Determine the (X, Y) coordinate at the center of the cell enclosing the given text.  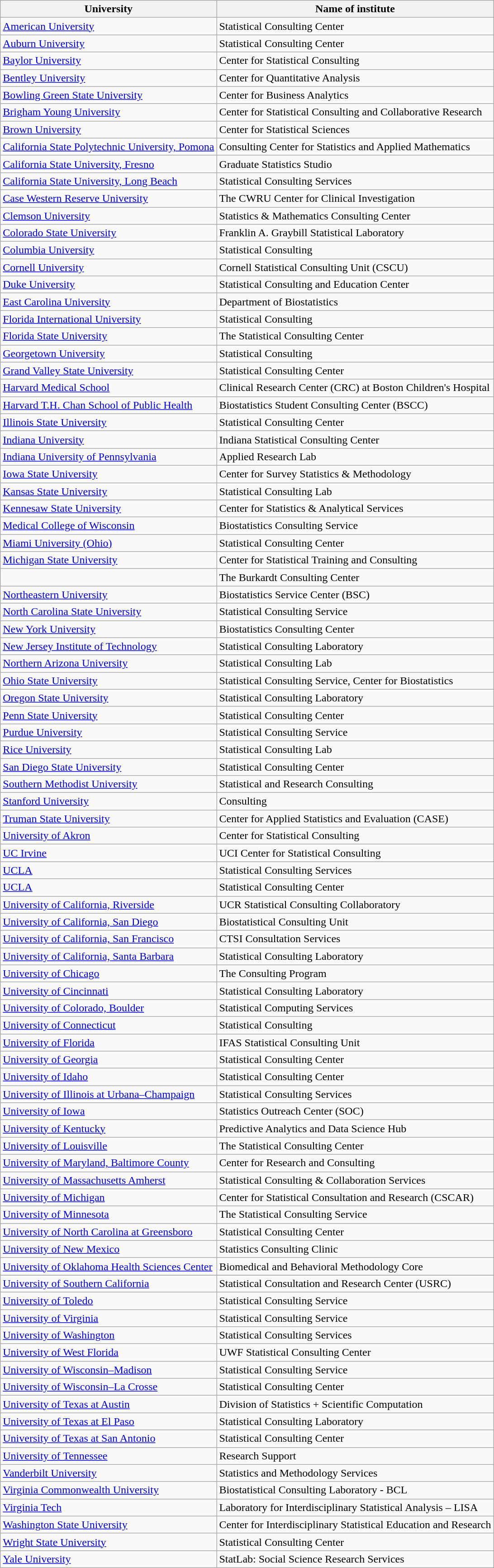
Iowa State University (109, 474)
Biostatistics Student Consulting Center (BSCC) (355, 405)
Virginia Commonwealth University (109, 1490)
Statistics Outreach Center (SOC) (355, 1111)
Statistics Consulting Clinic (355, 1249)
Duke University (109, 285)
Center for Quantitative Analysis (355, 78)
Statistical Computing Services (355, 1008)
California State University, Fresno (109, 164)
Center for Statistical Sciences (355, 129)
California State University, Long Beach (109, 181)
Center for Statistics & Analytical Services (355, 509)
California State Polytechnic University, Pomona (109, 147)
Michigan State University (109, 560)
Harvard Medical School (109, 388)
Harvard T.H. Chan School of Public Health (109, 405)
Statistical Consultation and Research Center (USRC) (355, 1283)
Center for Research and Consulting (355, 1163)
The Burkardt Consulting Center (355, 577)
Bowling Green State University (109, 95)
Case Western Reserve University (109, 198)
Statistical and Research Consulting (355, 784)
University of Massachusetts Amherst (109, 1180)
East Carolina University (109, 302)
University of Chicago (109, 973)
University (109, 9)
Auburn University (109, 43)
University of Illinois at Urbana–Champaign (109, 1094)
Columbia University (109, 250)
Center for Statistical Consulting and Collaborative Research (355, 112)
Northeastern University (109, 595)
Center for Statistical Consultation and Research (CSCAR) (355, 1197)
The Consulting Program (355, 973)
Colorado State University (109, 233)
Consulting Center for Statistics and Applied Mathematics (355, 147)
Department of Biostatistics (355, 302)
University of California, Santa Barbara (109, 956)
University of Oklahoma Health Sciences Center (109, 1266)
University of Kentucky (109, 1129)
The CWRU Center for Clinical Investigation (355, 198)
University of Colorado, Boulder (109, 1008)
University of Minnesota (109, 1215)
Bentley University (109, 78)
University of Texas at San Antonio (109, 1439)
University of Wisconsin–La Crosse (109, 1387)
San Diego State University (109, 767)
StatLab: Social Science Research Services (355, 1559)
Applied Research Lab (355, 457)
University of Southern California (109, 1283)
UCI Center for Statistical Consulting (355, 853)
Medical College of Wisconsin (109, 526)
University of Florida (109, 1042)
The Statistical Consulting Service (355, 1215)
North Carolina State University (109, 612)
Yale University (109, 1559)
Laboratory for Interdisciplinary Statistical Analysis – LISA (355, 1507)
Vanderbilt University (109, 1473)
Wright State University (109, 1542)
Rice University (109, 749)
New York University (109, 629)
Biostatistical Consulting Unit (355, 922)
University of Maryland, Baltimore County (109, 1163)
University of Michigan (109, 1197)
University of California, San Francisco (109, 939)
Truman State University (109, 819)
Purdue University (109, 732)
Cornell University (109, 267)
Center for Interdisciplinary Statistical Education and Research (355, 1525)
University of California, Riverside (109, 905)
Ohio State University (109, 681)
Illinois State University (109, 422)
Florida International University (109, 319)
Biostatistics Service Center (BSC) (355, 595)
Name of institute (355, 9)
UC Irvine (109, 853)
University of Iowa (109, 1111)
Stanford University (109, 801)
Penn State University (109, 715)
Miami University (Ohio) (109, 543)
University of Toledo (109, 1301)
American University (109, 26)
University of Cincinnati (109, 991)
Statistics & Mathematics Consulting Center (355, 216)
Clemson University (109, 216)
Predictive Analytics and Data Science Hub (355, 1129)
University of California, San Diego (109, 922)
Consulting (355, 801)
Center for Survey Statistics & Methodology (355, 474)
New Jersey Institute of Technology (109, 646)
Brigham Young University (109, 112)
IFAS Statistical Consulting Unit (355, 1042)
University of Akron (109, 836)
University of Tennessee (109, 1456)
University of Texas at El Paso (109, 1421)
University of Washington (109, 1335)
Indiana Statistical Consulting Center (355, 439)
University of Texas at Austin (109, 1404)
Georgetown University (109, 353)
Center for Statistical Training and Consulting (355, 560)
Northern Arizona University (109, 663)
Center for Applied Statistics and Evaluation (CASE) (355, 819)
UCR Statistical Consulting Collaboratory (355, 905)
Statistical Consulting & Collaboration Services (355, 1180)
Southern Methodist University (109, 784)
Baylor University (109, 61)
Indiana University (109, 439)
University of Virginia (109, 1318)
University of Connecticut (109, 1025)
Cornell Statistical Consulting Unit (CSCU) (355, 267)
Kansas State University (109, 491)
Statistical Consulting Service, Center for Biostatistics (355, 681)
Kennesaw State University (109, 509)
Statistics and Methodology Services (355, 1473)
University of Wisconsin–Madison (109, 1370)
University of Idaho (109, 1077)
Brown University (109, 129)
Center for Business Analytics (355, 95)
Franklin A. Graybill Statistical Laboratory (355, 233)
Clinical Research Center (CRC) at Boston Children's Hospital (355, 388)
Statistical Consulting and Education Center (355, 285)
University of New Mexico (109, 1249)
Graduate Statistics Studio (355, 164)
University of North Carolina at Greensboro (109, 1232)
Florida State University (109, 336)
UWF Statistical Consulting Center (355, 1353)
University of Georgia (109, 1060)
Washington State University (109, 1525)
Grand Valley State University (109, 371)
University of West Florida (109, 1353)
Biostatistics Consulting Service (355, 526)
Research Support (355, 1456)
Virginia Tech (109, 1507)
Biomedical and Behavioral Methodology Core (355, 1266)
University of Louisville (109, 1146)
CTSI Consultation Services (355, 939)
Indiana University of Pennsylvania (109, 457)
Oregon State University (109, 698)
Biostatistical Consulting Laboratory - BCL (355, 1490)
Division of Statistics + Scientific Computation (355, 1404)
Biostatistics Consulting Center (355, 629)
